Extract the (X, Y) coordinate from the center of the cell holding the provided text.  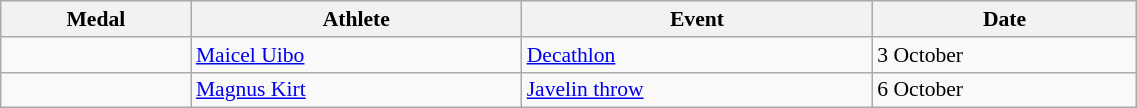
6 October (1004, 90)
Magnus Kirt (356, 90)
3 October (1004, 55)
Medal (96, 19)
Date (1004, 19)
Decathlon (698, 55)
Event (698, 19)
Maicel Uibo (356, 55)
Athlete (356, 19)
Javelin throw (698, 90)
